For the text-containing cell, return its midpoint in (x, y) coordinate format. 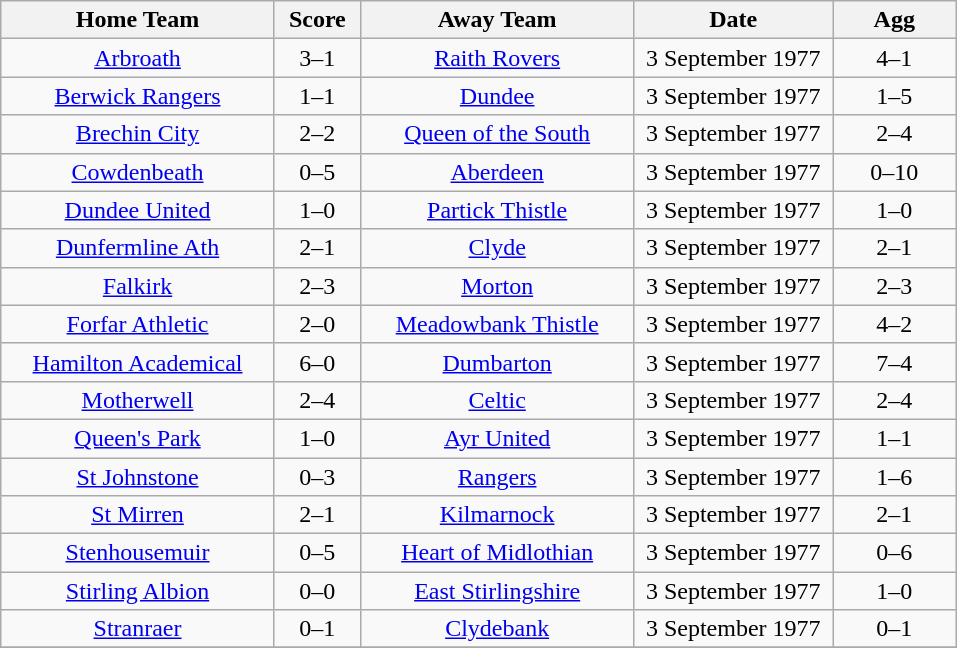
Dumbarton (497, 362)
St Mirren (138, 515)
Forfar Athletic (138, 324)
Cowdenbeath (138, 172)
Agg (894, 20)
Stenhousemuir (138, 553)
Ayr United (497, 438)
Stirling Albion (138, 591)
0–10 (894, 172)
0–0 (317, 591)
Queen's Park (138, 438)
6–0 (317, 362)
Aberdeen (497, 172)
7–4 (894, 362)
Dundee (497, 96)
0–3 (317, 477)
Clydebank (497, 629)
Stranraer (138, 629)
0–6 (894, 553)
Partick Thistle (497, 210)
Arbroath (138, 58)
4–2 (894, 324)
Queen of the South (497, 134)
Dundee United (138, 210)
1–6 (894, 477)
Home Team (138, 20)
Score (317, 20)
Motherwell (138, 400)
4–1 (894, 58)
Kilmarnock (497, 515)
Dunfermline Ath (138, 248)
Morton (497, 286)
Celtic (497, 400)
St Johnstone (138, 477)
East Stirlingshire (497, 591)
Date (734, 20)
3–1 (317, 58)
2–0 (317, 324)
Heart of Midlothian (497, 553)
Meadowbank Thistle (497, 324)
Clyde (497, 248)
2–2 (317, 134)
1–5 (894, 96)
Berwick Rangers (138, 96)
Falkirk (138, 286)
Away Team (497, 20)
Hamilton Academical (138, 362)
Brechin City (138, 134)
Raith Rovers (497, 58)
Rangers (497, 477)
